Pinpoint the cell where the given text exists, returning its (X, Y) midpoint coordinate. 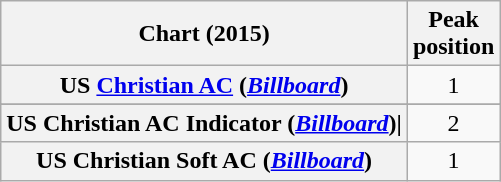
US Christian AC Indicator (Billboard)| (204, 123)
US Christian AC (Billboard) (204, 85)
Chart (2015) (204, 34)
2 (453, 123)
Peak position (453, 34)
US Christian Soft AC (Billboard) (204, 161)
